Search for the cell housing the specified text and yield its [X, Y] center coordinate. 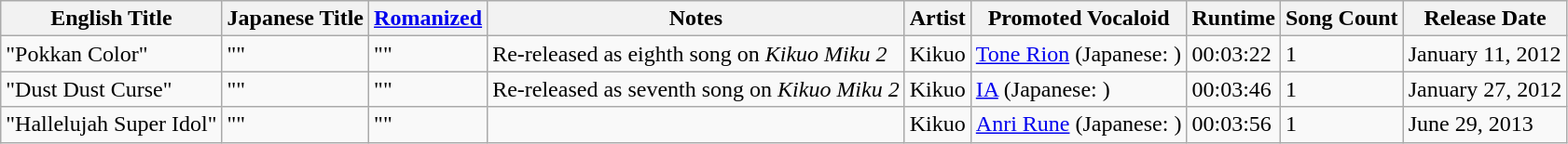
Tone Rion (Japanese: ) [1079, 54]
Anri Rune (Japanese: ) [1079, 124]
"Hallelujah Super Idol" [112, 124]
00:03:56 [1233, 124]
Promoted Vocaloid [1079, 19]
Romanized [429, 19]
Runtime [1233, 19]
Re-released as seventh song on Kikuo Miku 2 [696, 89]
English Title [112, 19]
Release Date [1485, 19]
00:03:22 [1233, 54]
00:03:46 [1233, 89]
"Dust Dust Curse" [112, 89]
Song Count [1341, 19]
IA (Japanese: ) [1079, 89]
January 27, 2012 [1485, 89]
Notes [696, 19]
January 11, 2012 [1485, 54]
"Pokkan Color" [112, 54]
Artist [938, 19]
Re-released as eighth song on Kikuo Miku 2 [696, 54]
Japanese Title [296, 19]
June 29, 2013 [1485, 124]
